Return the [X, Y] coordinate for the center point of the cell that contains the specified text.  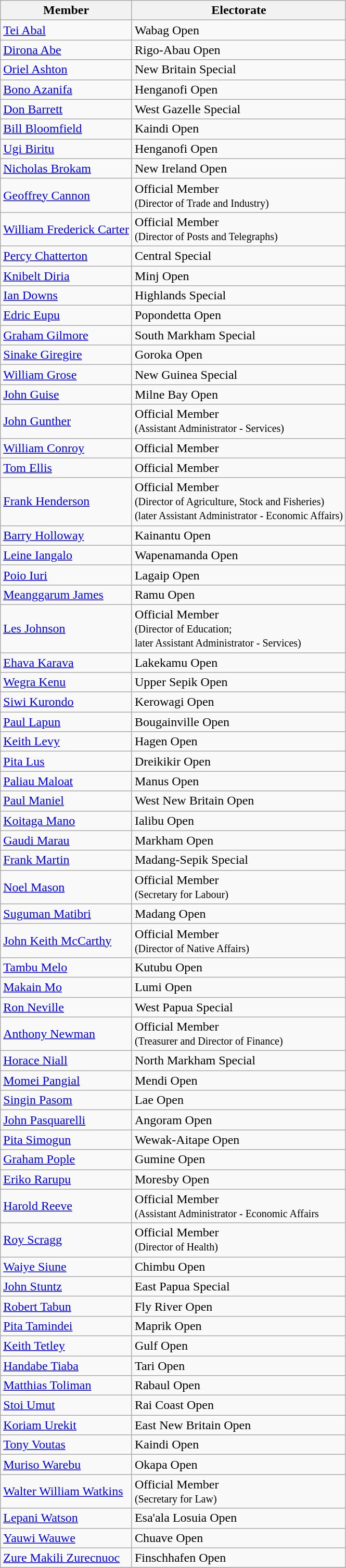
Electorate [238, 10]
Siwi Kurondo [67, 702]
West Gazelle Special [238, 109]
Angoram Open [238, 1120]
Don Barrett [67, 109]
Maprik Open [238, 1326]
Graham Pople [67, 1159]
Tony Voutas [67, 1445]
Suguman Matibri [67, 914]
Official Member(Director of Trade and Industry) [238, 195]
New Ireland Open [238, 168]
Lepani Watson [67, 1518]
Rabaul Open [238, 1386]
Tom Ellis [67, 468]
Handabe Tiaba [67, 1365]
Goroka Open [238, 355]
Manus Open [238, 781]
Noel Mason [67, 887]
Meanggarum James [67, 595]
Stoi Umut [67, 1405]
Nicholas Brokam [67, 168]
Barry Holloway [67, 535]
Poio Iuri [67, 575]
Gaudi Marau [67, 840]
Knibelt Diria [67, 276]
West Papua Special [238, 1007]
Paul Lapun [67, 722]
Momei Pangial [67, 1081]
Zure Makili Zurecnuoc [67, 1558]
Wewak-Aitape Open [238, 1140]
Kainantu Open [238, 535]
Dirona Abe [67, 50]
Gumine Open [238, 1159]
John Keith McCarthy [67, 941]
Madang-Sepik Special [238, 860]
Central Special [238, 256]
Official Member(Assistant Administrator - Economic Affairs [238, 1206]
Frank Martin [67, 860]
John Pasquarelli [67, 1120]
Harold Reeve [67, 1206]
Muriso Warebu [67, 1465]
Percy Chatterton [67, 256]
Pita Tamindei [67, 1326]
Finschhafen Open [238, 1558]
Geoffrey Cannon [67, 195]
South Markham Special [238, 335]
Paul Maniel [67, 801]
Frank Henderson [67, 502]
Pita Simogun [67, 1140]
Koitaga Mano [67, 821]
Highlands Special [238, 296]
Sinake Giregire [67, 355]
Tei Abal [67, 30]
Wegra Kenu [67, 682]
Markham Open [238, 840]
Wabag Open [238, 30]
New Guinea Special [238, 375]
Rigo-Abau Open [238, 50]
Eriko Rarupu [67, 1179]
John Gunther [67, 421]
Tambu Melo [67, 967]
William Frederick Carter [67, 229]
Kutubu Open [238, 967]
Anthony Newman [67, 1034]
Oriel Ashton [67, 70]
Hagen Open [238, 742]
Popondetta Open [238, 315]
Lae Open [238, 1100]
Roy Scragg [67, 1240]
Walter William Watkins [67, 1492]
Lumi Open [238, 987]
Rai Coast Open [238, 1405]
Graham Gilmore [67, 335]
Koriam Urekit [67, 1425]
Edric Eupu [67, 315]
William Grose [67, 375]
Official Member(Director of Posts and Telegraphs) [238, 229]
New Britain Special [238, 70]
John Guise [67, 394]
Official Member (Director of Agriculture, Stock and Fisheries)(later Assistant Administrator - Economic Affairs) [238, 502]
Robert Tabun [67, 1306]
Official Member(Director of Education; later Assistant Administrator - Services) [238, 628]
Chimbu Open [238, 1267]
Bougainville Open [238, 722]
Milne Bay Open [238, 394]
Official Member(Secretary for Labour) [238, 887]
Singin Pasom [67, 1100]
Official Member(Assistant Administrator - Services) [238, 421]
Ugi Biritu [67, 149]
Official Member(Director of Health) [238, 1240]
Upper Sepik Open [238, 682]
Fly River Open [238, 1306]
West New Britain Open [238, 801]
Paliau Maloat [67, 781]
Ian Downs [67, 296]
Minj Open [238, 276]
Pita Lus [67, 761]
Tari Open [238, 1365]
Gulf Open [238, 1346]
Waiye Siune [67, 1267]
East New Britain Open [238, 1425]
Official Member(Director of Native Affairs) [238, 941]
Kerowagi Open [238, 702]
William Conroy [67, 448]
North Markham Special [238, 1061]
Member [67, 10]
Bill Bloomfield [67, 129]
Mendi Open [238, 1081]
Leine Iangalo [67, 555]
Okapa Open [238, 1465]
Lakekamu Open [238, 663]
Makain Mo [67, 987]
Chuave Open [238, 1538]
Madang Open [238, 914]
Matthias Toliman [67, 1386]
Official Member(Treasurer and Director of Finance) [238, 1034]
Official Member(Secretary for Law) [238, 1492]
Lagaip Open [238, 575]
Esa'ala Losuia Open [238, 1518]
Bono Azanifa [67, 89]
Keith Levy [67, 742]
Ron Neville [67, 1007]
Ialibu Open [238, 821]
Wapenamanda Open [238, 555]
John Stuntz [67, 1286]
Dreikikir Open [238, 761]
Horace Niall [67, 1061]
East Papua Special [238, 1286]
Ramu Open [238, 595]
Ehava Karava [67, 663]
Les Johnson [67, 628]
Yauwi Wauwe [67, 1538]
Keith Tetley [67, 1346]
Moresby Open [238, 1179]
